Find where the given text appears and provide that cell's center as (x, y) coordinate. 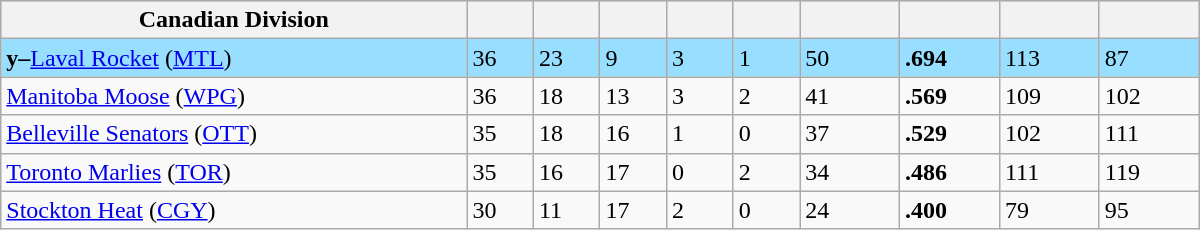
Manitoba Moose (WPG) (234, 96)
11 (566, 210)
34 (850, 172)
.529 (950, 134)
.400 (950, 210)
30 (500, 210)
41 (850, 96)
y–Laval Rocket (MTL) (234, 58)
9 (634, 58)
24 (850, 210)
119 (1149, 172)
.569 (950, 96)
87 (1149, 58)
79 (1049, 210)
13 (634, 96)
95 (1149, 210)
23 (566, 58)
Toronto Marlies (TOR) (234, 172)
Belleville Senators (OTT) (234, 134)
50 (850, 58)
Stockton Heat (CGY) (234, 210)
113 (1049, 58)
37 (850, 134)
109 (1049, 96)
.694 (950, 58)
Canadian Division (234, 20)
.486 (950, 172)
